Output the (X, Y) coordinate of the center of the cell containing the given text.  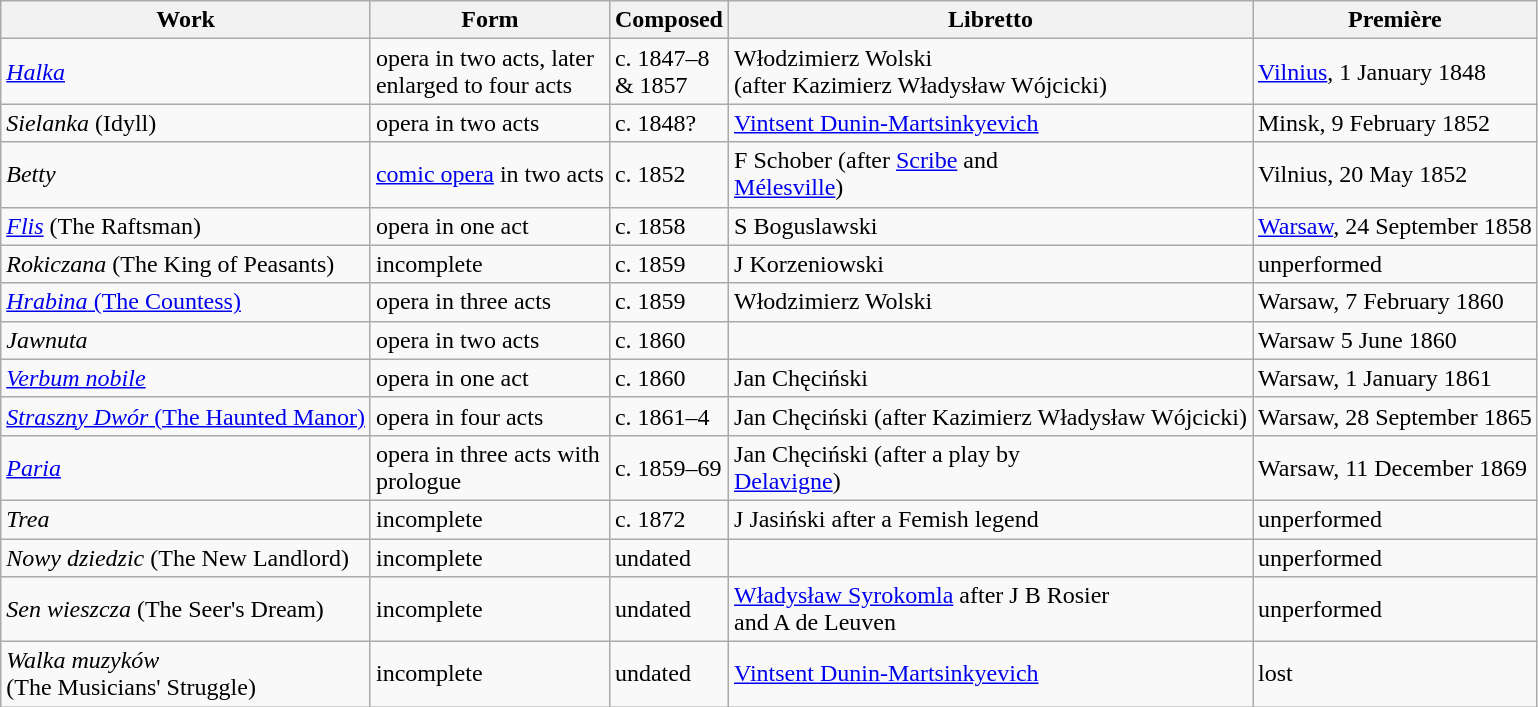
c. 1852 (668, 174)
c. 1847–8& 1857 (668, 72)
Warsaw, 11 December 1869 (1394, 468)
Hrabina (The Countess) (186, 302)
Jawnuta (186, 340)
c. 1858 (668, 226)
Warsaw, 24 September 1858 (1394, 226)
Włodzimierz Wolski(after Kazimierz Władysław Wójcicki) (991, 72)
Vilnius, 1 January 1848 (1394, 72)
lost (1394, 674)
c. 1861–4 (668, 416)
Warsaw, 1 January 1861 (1394, 378)
Jan Chęciński (after a play byDelavigne) (991, 468)
comic opera in two acts (490, 174)
Vilnius, 20 May 1852 (1394, 174)
Warsaw, 28 September 1865 (1394, 416)
Form (490, 20)
Flis (The Raftsman) (186, 226)
opera in two acts, laterenlarged to four acts (490, 72)
Sielanka (Idyll) (186, 123)
Libretto (991, 20)
opera in three acts (490, 302)
Première (1394, 20)
Nowy dziedzic (The New Landlord) (186, 557)
Halka (186, 72)
Trea (186, 519)
Composed (668, 20)
opera in four acts (490, 416)
Władysław Syrokomla after J B Rosierand A de Leuven (991, 610)
Warsaw, 7 February 1860 (1394, 302)
c. 1859–69 (668, 468)
c. 1848? (668, 123)
J Jasiński after a Femish legend (991, 519)
Work (186, 20)
Jan Chęciński (after Kazimierz Władysław Wójcicki) (991, 416)
Betty (186, 174)
Walka muzyków(The Musicians' Struggle) (186, 674)
Sen wieszcza (The Seer's Dream) (186, 610)
Włodzimierz Wolski (991, 302)
opera in three acts withprologue (490, 468)
F Schober (after Scribe andMélesville) (991, 174)
Minsk, 9 February 1852 (1394, 123)
Rokiczana (The King of Peasants) (186, 264)
Warsaw 5 June 1860 (1394, 340)
Jan Chęciński (991, 378)
Verbum nobile (186, 378)
S Boguslawski (991, 226)
Paria (186, 468)
Straszny Dwór (The Haunted Manor) (186, 416)
J Korzeniowski (991, 264)
c. 1872 (668, 519)
